From the cell containing the given text, extract its center point as (x, y) coordinate. 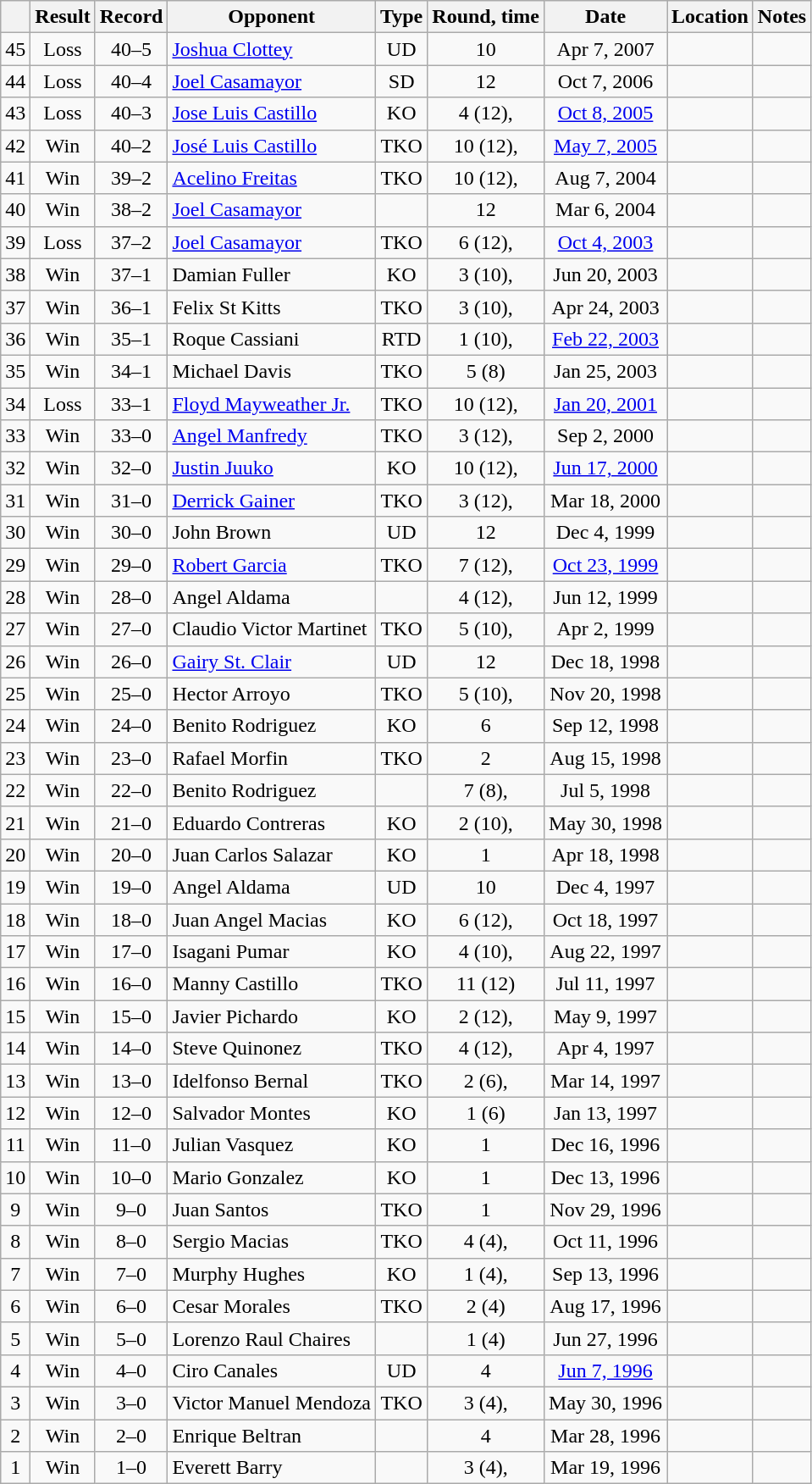
Lorenzo Raul Chaires (272, 1338)
11–0 (131, 1145)
23–0 (131, 758)
Type (401, 17)
7–0 (131, 1274)
Everett Barry (272, 1468)
Oct 4, 2003 (606, 242)
Floyd Mayweather Jr. (272, 404)
Oct 23, 1999 (606, 565)
4–0 (131, 1370)
40–5 (131, 49)
29 (15, 565)
Mar 19, 1996 (606, 1468)
May 9, 1997 (606, 1016)
Angel Manfredy (272, 436)
Rafael Morfin (272, 758)
36 (15, 339)
18–0 (131, 919)
Sergio Macias (272, 1242)
Idelfonso Bernal (272, 1081)
May 30, 1998 (606, 822)
Murphy Hughes (272, 1274)
30–0 (131, 533)
Jun 12, 1999 (606, 597)
Sep 12, 1998 (606, 726)
Mar 6, 2004 (606, 210)
Jose Luis Castillo (272, 114)
21–0 (131, 822)
26 (15, 662)
Julian Vasquez (272, 1145)
1 (4) (486, 1338)
Feb 22, 2003 (606, 339)
3 (15, 1403)
40–3 (131, 114)
36–1 (131, 307)
John Brown (272, 533)
Oct 11, 1996 (606, 1242)
25 (15, 694)
Sep 2, 2000 (606, 436)
Javier Pichardo (272, 1016)
32 (15, 468)
Eduardo Contreras (272, 822)
42 (15, 146)
Dec 4, 1999 (606, 533)
41 (15, 178)
Robert Garcia (272, 565)
16–0 (131, 984)
4 (4), (486, 1242)
Apr 4, 1997 (606, 1049)
Roque Cassiani (272, 339)
Acelino Freitas (272, 178)
Jan 25, 2003 (606, 371)
26–0 (131, 662)
5 (8) (486, 371)
Location (710, 17)
Aug 7, 2004 (606, 178)
Gairy St. Clair (272, 662)
23 (15, 758)
37 (15, 307)
Justin Juuko (272, 468)
27 (15, 629)
Hector Arroyo (272, 694)
Enrique Beltran (272, 1436)
2 (12), (486, 1016)
17–0 (131, 952)
31–0 (131, 501)
15–0 (131, 1016)
Dec 13, 1996 (606, 1177)
Steve Quinonez (272, 1049)
12–0 (131, 1113)
Mar 28, 1996 (606, 1436)
Oct 7, 2006 (606, 81)
37–2 (131, 242)
35 (15, 371)
Juan Carlos Salazar (272, 855)
14 (15, 1049)
Victor Manuel Mendoza (272, 1403)
20 (15, 855)
29–0 (131, 565)
Apr 7, 2007 (606, 49)
Sep 13, 1996 (606, 1274)
Salvador Montes (272, 1113)
34 (15, 404)
19 (15, 887)
Aug 15, 1998 (606, 758)
44 (15, 81)
1–0 (131, 1468)
15 (15, 1016)
14–0 (131, 1049)
22–0 (131, 790)
40–4 (131, 81)
4 (10), (486, 952)
45 (15, 49)
39 (15, 242)
10–0 (131, 1177)
Juan Angel Macias (272, 919)
Opponent (272, 17)
Jan 13, 1997 (606, 1113)
2 (6), (486, 1081)
43 (15, 114)
Jun 20, 2003 (606, 274)
34–1 (131, 371)
16 (15, 984)
Juan Santos (272, 1210)
1 (6) (486, 1113)
Ciro Canales (272, 1370)
39–2 (131, 178)
8–0 (131, 1242)
Nov 29, 1996 (606, 1210)
Jan 20, 2001 (606, 404)
37–1 (131, 274)
9–0 (131, 1210)
30 (15, 533)
40–2 (131, 146)
Felix St Kitts (272, 307)
Manny Castillo (272, 984)
Notes (782, 17)
40 (15, 210)
27–0 (131, 629)
13–0 (131, 1081)
Round, time (486, 17)
Apr 18, 1998 (606, 855)
11 (12) (486, 984)
May 30, 1996 (606, 1403)
Mar 18, 2000 (606, 501)
Apr 2, 1999 (606, 629)
9 (15, 1210)
RTD (401, 339)
Dec 4, 1997 (606, 887)
Mario Gonzalez (272, 1177)
22 (15, 790)
Jul 11, 1997 (606, 984)
Dec 18, 1998 (606, 662)
3–0 (131, 1403)
28 (15, 597)
24 (15, 726)
6–0 (131, 1306)
Aug 22, 1997 (606, 952)
Record (131, 17)
13 (15, 1081)
2 (10), (486, 822)
17 (15, 952)
20–0 (131, 855)
José Luis Castillo (272, 146)
May 7, 2005 (606, 146)
Jun 7, 1996 (606, 1370)
Apr 24, 2003 (606, 307)
Oct 8, 2005 (606, 114)
33–0 (131, 436)
Joshua Clottey (272, 49)
21 (15, 822)
1 (10), (486, 339)
38–2 (131, 210)
Cesar Morales (272, 1306)
Jun 27, 1996 (606, 1338)
2 (4) (486, 1306)
8 (15, 1242)
5–0 (131, 1338)
Result (63, 17)
33–1 (131, 404)
11 (15, 1145)
Jul 5, 1998 (606, 790)
Mar 14, 1997 (606, 1081)
Isagani Pumar (272, 952)
33 (15, 436)
31 (15, 501)
24–0 (131, 726)
7 (12), (486, 565)
7 (8), (486, 790)
28–0 (131, 597)
Dec 16, 1996 (606, 1145)
Nov 20, 1998 (606, 694)
Jun 17, 2000 (606, 468)
1 (4), (486, 1274)
7 (15, 1274)
Aug 17, 1996 (606, 1306)
Damian Fuller (272, 274)
32–0 (131, 468)
18 (15, 919)
Claudio Victor Martinet (272, 629)
25–0 (131, 694)
Derrick Gainer (272, 501)
19–0 (131, 887)
Oct 18, 1997 (606, 919)
35–1 (131, 339)
SD (401, 81)
2–0 (131, 1436)
Michael Davis (272, 371)
38 (15, 274)
5 (15, 1338)
Date (606, 17)
